For the text-containing cell, return its midpoint in (X, Y) coordinate format. 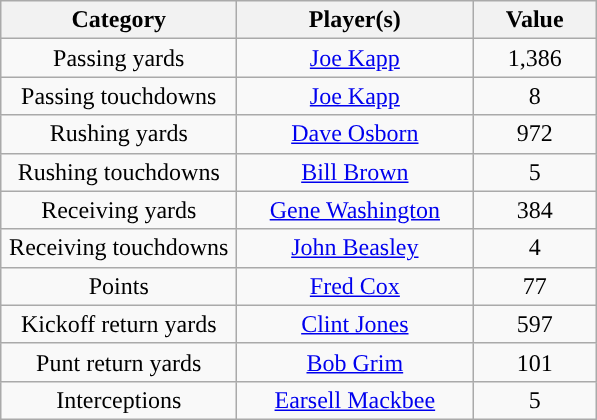
8 (535, 96)
Value (535, 20)
1,386 (535, 58)
John Beasley (355, 248)
Passing yards (119, 58)
Dave Osborn (355, 134)
Rushing touchdowns (119, 172)
101 (535, 362)
Player(s) (355, 20)
384 (535, 210)
Passing touchdowns (119, 96)
Points (119, 286)
Kickoff return yards (119, 324)
77 (535, 286)
Category (119, 20)
Clint Jones (355, 324)
972 (535, 134)
Bill Brown (355, 172)
Fred Cox (355, 286)
Punt return yards (119, 362)
Receiving yards (119, 210)
Receiving touchdowns (119, 248)
Rushing yards (119, 134)
4 (535, 248)
Bob Grim (355, 362)
Gene Washington (355, 210)
597 (535, 324)
Interceptions (119, 400)
Earsell Mackbee (355, 400)
